Search for the cell housing the specified text and yield its [X, Y] center coordinate. 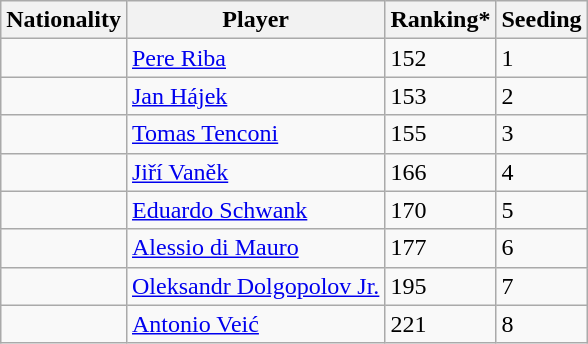
4 [542, 172]
155 [440, 134]
152 [440, 58]
Seeding [542, 20]
Eduardo Schwank [255, 210]
Ranking* [440, 20]
Oleksandr Dolgopolov Jr. [255, 286]
Player [255, 20]
177 [440, 248]
170 [440, 210]
Jiří Vaněk [255, 172]
5 [542, 210]
3 [542, 134]
153 [440, 96]
221 [440, 324]
Antonio Veić [255, 324]
166 [440, 172]
7 [542, 286]
8 [542, 324]
Jan Hájek [255, 96]
Pere Riba [255, 58]
Nationality [64, 20]
Alessio di Mauro [255, 248]
6 [542, 248]
2 [542, 96]
Tomas Tenconi [255, 134]
195 [440, 286]
1 [542, 58]
